Search for the cell housing the specified text and yield its (x, y) center coordinate. 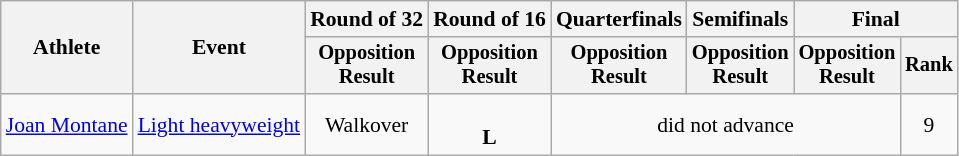
L (490, 124)
Round of 16 (490, 19)
9 (929, 124)
Rank (929, 66)
Light heavyweight (220, 124)
Semifinals (740, 19)
Athlete (67, 48)
Walkover (366, 124)
Final (876, 19)
Round of 32 (366, 19)
did not advance (726, 124)
Event (220, 48)
Quarterfinals (619, 19)
Joan Montane (67, 124)
